Capture the cell that displays the provided text and extract its [X, Y] central coordinate. 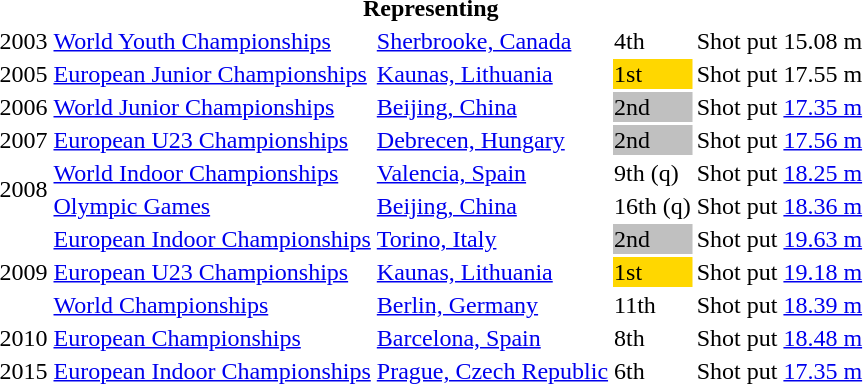
European Indoor Championships [212, 239]
8th [653, 338]
World Championships [212, 305]
World Youth Championships [212, 41]
Debrecen, Hungary [492, 140]
9th (q) [653, 173]
11th [653, 305]
Barcelona, Spain [492, 338]
Sherbrooke, Canada [492, 41]
Olympic Games [212, 206]
World Junior Championships [212, 107]
European Junior Championships [212, 74]
16th (q) [653, 206]
Valencia, Spain [492, 173]
World Indoor Championships [212, 173]
Berlin, Germany [492, 305]
4th [653, 41]
European Championships [212, 338]
Torino, Italy [492, 239]
